Pinpoint the cell where the given text exists, returning its (X, Y) midpoint coordinate. 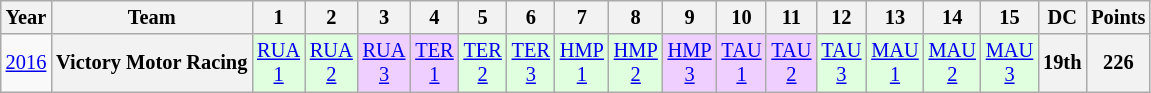
10 (742, 17)
TER1 (434, 63)
5 (483, 17)
HMP3 (690, 63)
4 (434, 17)
3 (384, 17)
15 (1010, 17)
12 (841, 17)
7 (582, 17)
TER3 (531, 63)
13 (894, 17)
11 (791, 17)
TAU2 (791, 63)
DC (1062, 17)
19th (1062, 63)
Team (152, 17)
6 (531, 17)
Points (1118, 17)
TER2 (483, 63)
RUA2 (332, 63)
9 (690, 17)
TAU3 (841, 63)
2016 (26, 63)
8 (636, 17)
14 (952, 17)
RUA1 (278, 63)
HMP1 (582, 63)
MAU3 (1010, 63)
MAU1 (894, 63)
Year (26, 17)
Victory Motor Racing (152, 63)
2 (332, 17)
MAU2 (952, 63)
HMP2 (636, 63)
226 (1118, 63)
RUA3 (384, 63)
TAU1 (742, 63)
1 (278, 17)
